Output the (x, y) coordinate of the center of the cell containing the given text.  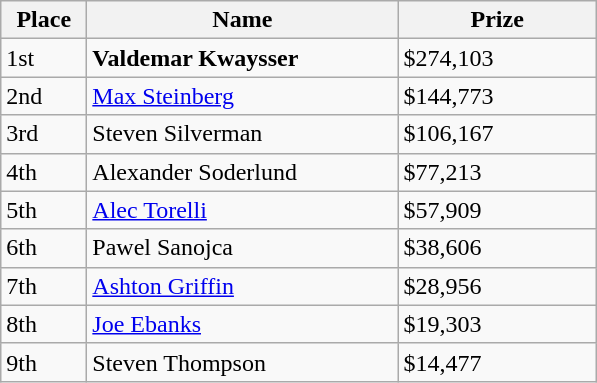
Name (242, 20)
$38,606 (498, 248)
8th (44, 324)
Place (44, 20)
$77,213 (498, 172)
$57,909 (498, 210)
Pawel Sanojca (242, 248)
2nd (44, 96)
Steven Silverman (242, 134)
$106,167 (498, 134)
Prize (498, 20)
4th (44, 172)
5th (44, 210)
Steven Thompson (242, 362)
$19,303 (498, 324)
$14,477 (498, 362)
Alexander Soderlund (242, 172)
6th (44, 248)
Joe Ebanks (242, 324)
$28,956 (498, 286)
Alec Torelli (242, 210)
7th (44, 286)
$274,103 (498, 58)
3rd (44, 134)
1st (44, 58)
Valdemar Kwaysser (242, 58)
9th (44, 362)
$144,773 (498, 96)
Ashton Griffin (242, 286)
Max Steinberg (242, 96)
